Output the [X, Y] coordinate of the center of the cell containing the given text.  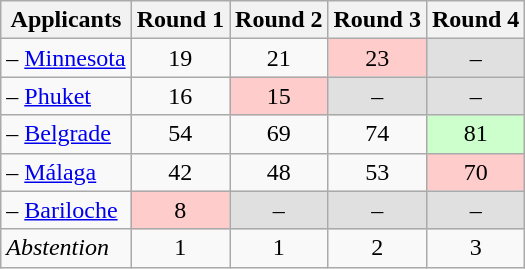
23 [377, 58]
81 [475, 134]
Round 3 [377, 20]
54 [180, 134]
Abstention [66, 248]
Round 1 [180, 20]
– Phuket [66, 96]
Round 2 [279, 20]
48 [279, 172]
2 [377, 248]
– Belgrade [66, 134]
15 [279, 96]
3 [475, 248]
53 [377, 172]
– Málaga [66, 172]
74 [377, 134]
70 [475, 172]
– Minnesota [66, 58]
Applicants [66, 20]
21 [279, 58]
42 [180, 172]
19 [180, 58]
69 [279, 134]
Round 4 [475, 20]
– Bariloche [66, 210]
16 [180, 96]
8 [180, 210]
